Find where the given text appears and provide that cell's center as [X, Y] coordinate. 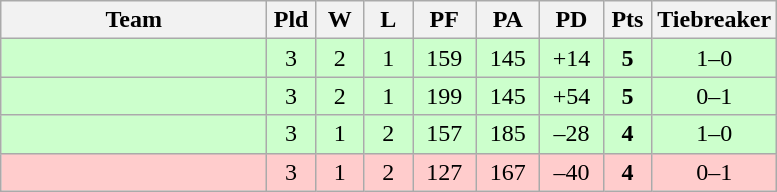
159 [444, 58]
PD [572, 20]
Team [134, 20]
Pts [628, 20]
PF [444, 20]
Tiebreaker [714, 20]
PA [508, 20]
157 [444, 134]
Pld [292, 20]
167 [508, 172]
–40 [572, 172]
185 [508, 134]
W [340, 20]
+54 [572, 96]
–28 [572, 134]
199 [444, 96]
+14 [572, 58]
L [388, 20]
127 [444, 172]
